Determine the (X, Y) coordinate at the center of the cell enclosing the given text.  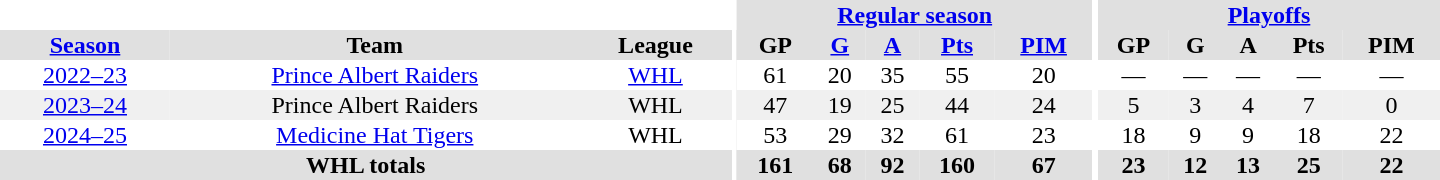
Playoffs (1269, 15)
2024–25 (85, 135)
Regular season (914, 15)
44 (957, 105)
47 (775, 105)
5 (1134, 105)
Medicine Hat Tigers (375, 135)
2023–24 (85, 105)
67 (1044, 165)
3 (1196, 105)
0 (1392, 105)
Team (375, 45)
19 (840, 105)
29 (840, 135)
League (656, 45)
12 (1196, 165)
53 (775, 135)
2022–23 (85, 75)
32 (892, 135)
68 (840, 165)
WHL totals (366, 165)
161 (775, 165)
7 (1308, 105)
55 (957, 75)
24 (1044, 105)
4 (1248, 105)
160 (957, 165)
35 (892, 75)
Season (85, 45)
92 (892, 165)
13 (1248, 165)
